Extract the (x, y) coordinate from the center of the cell holding the provided text.  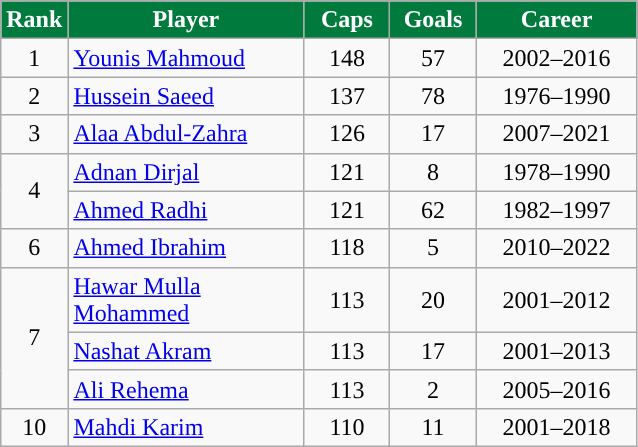
Player (186, 20)
78 (433, 96)
1976–1990 (556, 96)
Younis Mahmoud (186, 58)
Ali Rehema (186, 389)
2001–2018 (556, 427)
2002–2016 (556, 58)
1 (34, 58)
3 (34, 134)
137 (347, 96)
148 (347, 58)
Nashat Akram (186, 351)
2001–2013 (556, 351)
Mahdi Karim (186, 427)
62 (433, 210)
1978–1990 (556, 172)
Alaa Abdul-Zahra (186, 134)
2007–2021 (556, 134)
126 (347, 134)
Caps (347, 20)
Adnan Dirjal (186, 172)
10 (34, 427)
Rank (34, 20)
2005–2016 (556, 389)
1982–1997 (556, 210)
Career (556, 20)
5 (433, 248)
Hussein Saeed (186, 96)
6 (34, 248)
20 (433, 300)
2001–2012 (556, 300)
11 (433, 427)
Ahmed Ibrahim (186, 248)
7 (34, 338)
2010–2022 (556, 248)
57 (433, 58)
Goals (433, 20)
8 (433, 172)
Ahmed Radhi (186, 210)
110 (347, 427)
4 (34, 191)
Hawar Mulla Mohammed (186, 300)
118 (347, 248)
